Detect which cell encompasses the target text, then output its (x, y) center coordinate. 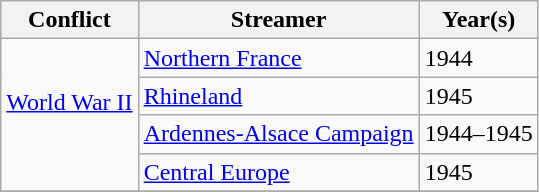
World War II (70, 115)
Rhineland (278, 96)
Northern France (278, 58)
Central Europe (278, 172)
1944–1945 (478, 134)
Conflict (70, 20)
1944 (478, 58)
Ardennes-Alsace Campaign (278, 134)
Streamer (278, 20)
Year(s) (478, 20)
